Scan for the cell matching the given text and deliver its (x, y) coordinate at center. 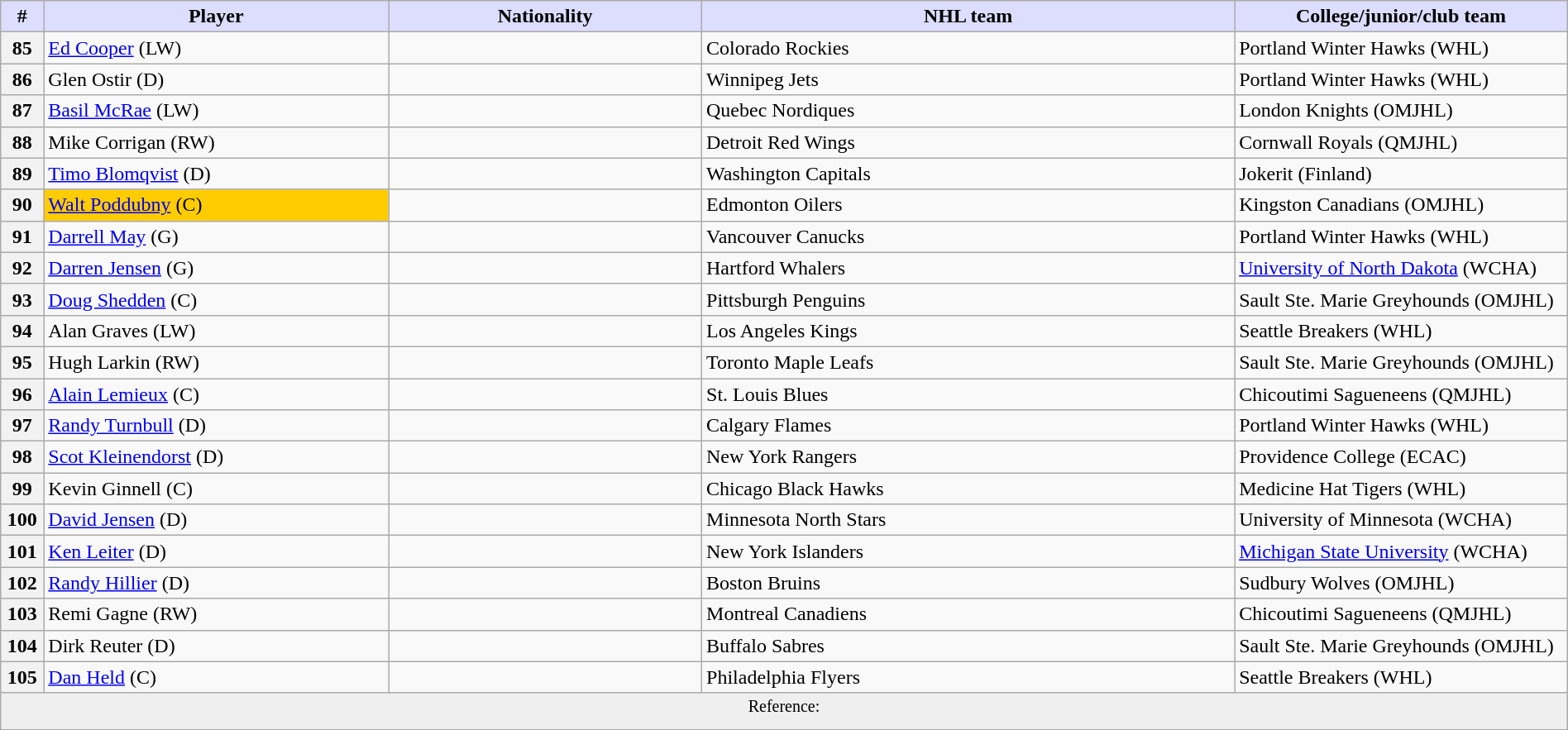
Kevin Ginnell (C) (217, 489)
Boston Bruins (968, 583)
101 (22, 551)
Edmonton Oilers (968, 205)
Darren Jensen (G) (217, 268)
# (22, 17)
Darrell May (G) (217, 236)
Basil McRae (LW) (217, 111)
Chicago Black Hawks (968, 489)
Washington Capitals (968, 174)
Timo Blomqvist (D) (217, 174)
105 (22, 677)
Philadelphia Flyers (968, 677)
97 (22, 426)
93 (22, 299)
Nationality (546, 17)
Minnesota North Stars (968, 520)
94 (22, 331)
104 (22, 646)
100 (22, 520)
University of North Dakota (WCHA) (1401, 268)
99 (22, 489)
102 (22, 583)
Quebec Nordiques (968, 111)
Colorado Rockies (968, 48)
Sudbury Wolves (OMJHL) (1401, 583)
91 (22, 236)
Detroit Red Wings (968, 142)
Vancouver Canucks (968, 236)
Randy Hillier (D) (217, 583)
Reference: (784, 711)
London Knights (OMJHL) (1401, 111)
St. Louis Blues (968, 394)
Los Angeles Kings (968, 331)
Hartford Whalers (968, 268)
Randy Turnbull (D) (217, 426)
Glen Ostir (D) (217, 79)
Alain Lemieux (C) (217, 394)
David Jensen (D) (217, 520)
Buffalo Sabres (968, 646)
87 (22, 111)
Mike Corrigan (RW) (217, 142)
Kingston Canadians (OMJHL) (1401, 205)
Medicine Hat Tigers (WHL) (1401, 489)
Walt Poddubny (C) (217, 205)
Montreal Canadiens (968, 614)
92 (22, 268)
Scot Kleinendorst (D) (217, 457)
Calgary Flames (968, 426)
Ken Leiter (D) (217, 551)
Jokerit (Finland) (1401, 174)
NHL team (968, 17)
University of Minnesota (WCHA) (1401, 520)
Cornwall Royals (QMJHL) (1401, 142)
College/junior/club team (1401, 17)
Remi Gagne (RW) (217, 614)
Hugh Larkin (RW) (217, 362)
New York Rangers (968, 457)
Toronto Maple Leafs (968, 362)
96 (22, 394)
90 (22, 205)
Ed Cooper (LW) (217, 48)
Dirk Reuter (D) (217, 646)
Player (217, 17)
New York Islanders (968, 551)
Pittsburgh Penguins (968, 299)
86 (22, 79)
Winnipeg Jets (968, 79)
103 (22, 614)
88 (22, 142)
Providence College (ECAC) (1401, 457)
98 (22, 457)
89 (22, 174)
85 (22, 48)
Michigan State University (WCHA) (1401, 551)
Dan Held (C) (217, 677)
95 (22, 362)
Doug Shedden (C) (217, 299)
Alan Graves (LW) (217, 331)
